Locate the cell with the specified text and output its (X, Y) center coordinate. 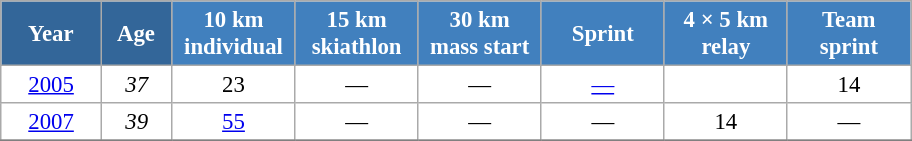
Year (52, 34)
4 × 5 km relay (726, 34)
23 (234, 85)
55 (234, 122)
Sprint (602, 34)
10 km individual (234, 34)
2005 (52, 85)
2007 (52, 122)
30 km mass start (480, 34)
37 (136, 85)
Age (136, 34)
15 km skiathlon (356, 34)
Team sprint (848, 34)
39 (136, 122)
